Locate the cell with the specified text and output its [x, y] center coordinate. 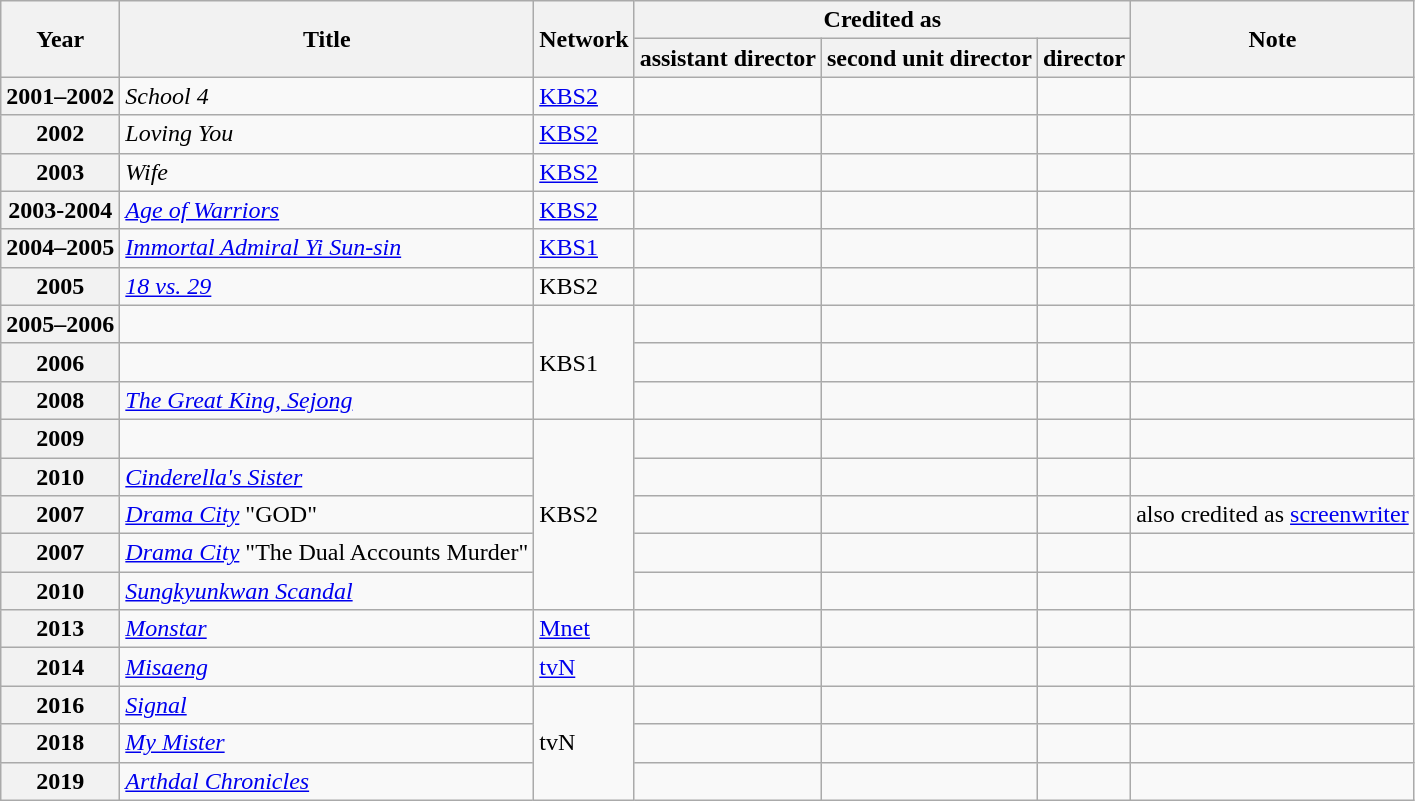
assistant director [728, 58]
2019 [60, 781]
Age of Warriors [327, 210]
Title [327, 39]
Misaeng [327, 667]
director [1084, 58]
2008 [60, 400]
also credited as screenwriter [1273, 515]
Loving You [327, 134]
2002 [60, 134]
Note [1273, 39]
Drama City "GOD" [327, 515]
Immortal Admiral Yi Sun-sin [327, 248]
2003 [60, 172]
2004–2005 [60, 248]
Network [584, 39]
2016 [60, 705]
18 vs. 29 [327, 286]
2005 [60, 286]
School 4 [327, 96]
second unit director [929, 58]
My Mister [327, 743]
2009 [60, 438]
Wife [327, 172]
2005–2006 [60, 324]
Monstar [327, 629]
2014 [60, 667]
2013 [60, 629]
2006 [60, 362]
Credited as [882, 20]
Signal [327, 705]
2018 [60, 743]
Drama City "The Dual Accounts Murder" [327, 553]
Year [60, 39]
Cinderella's Sister [327, 477]
2003-2004 [60, 210]
Mnet [584, 629]
2001–2002 [60, 96]
Sungkyunkwan Scandal [327, 591]
Arthdal Chronicles [327, 781]
The Great King, Sejong [327, 400]
